For the text-containing cell, return its midpoint in (x, y) coordinate format. 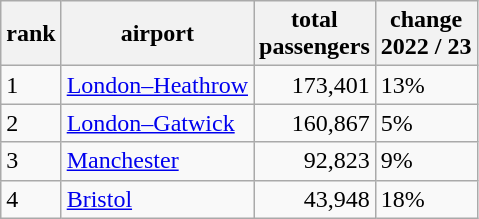
1 (31, 85)
change2022 / 23 (426, 34)
Bristol (157, 199)
160,867 (315, 123)
5% (426, 123)
92,823 (315, 161)
173,401 (315, 85)
London–Heathrow (157, 85)
43,948 (315, 199)
4 (31, 199)
3 (31, 161)
18% (426, 199)
airport (157, 34)
9% (426, 161)
London–Gatwick (157, 123)
rank (31, 34)
Manchester (157, 161)
totalpassengers (315, 34)
2 (31, 123)
13% (426, 85)
